Capture the cell that displays the provided text and extract its [X, Y] central coordinate. 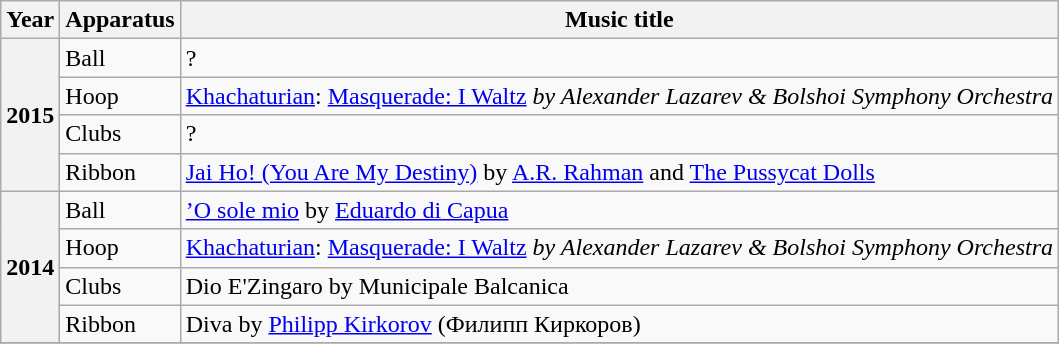
Year [30, 20]
Jai Ho! (You Are My Destiny) by A.R. Rahman and The Pussycat Dolls [619, 172]
Apparatus [120, 20]
Music title [619, 20]
’O sole mio by Eduardo di Capua [619, 210]
2014 [30, 267]
2015 [30, 115]
Diva by Philipp Kirkorov (Филипп Киркоров) [619, 324]
Dio E'Zingaro by Municipale Balcanica [619, 286]
